Return the [x, y] coordinate for the center point of the cell that contains the specified text.  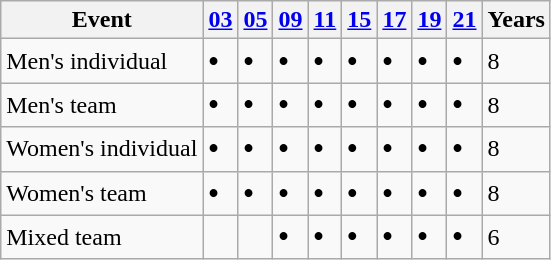
Mixed team [102, 237]
19 [430, 20]
17 [394, 20]
09 [290, 20]
15 [360, 20]
03 [220, 20]
Women's team [102, 193]
21 [464, 20]
6 [516, 237]
11 [325, 20]
Women's individual [102, 149]
05 [256, 20]
Men's individual [102, 61]
Men's team [102, 105]
Years [516, 20]
Event [102, 20]
